Capture the cell that displays the provided text and extract its (X, Y) central coordinate. 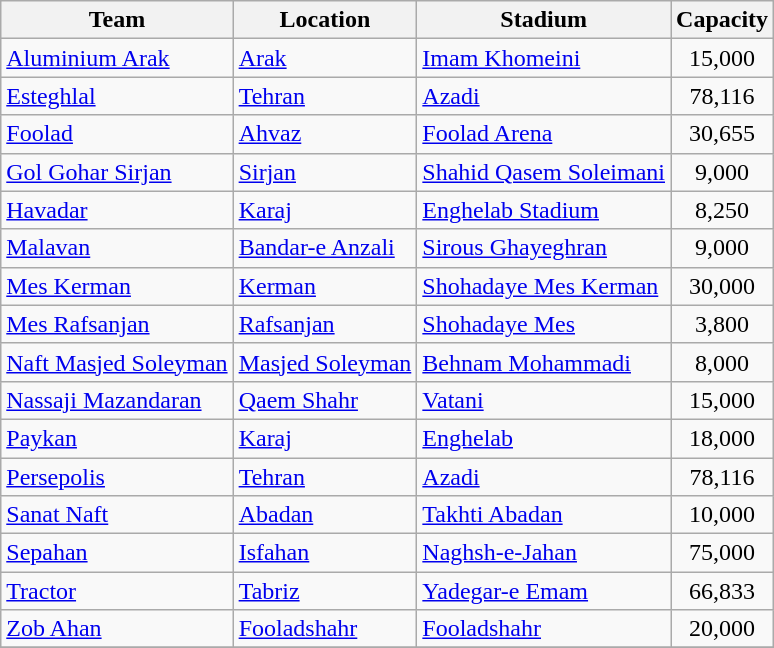
8,250 (722, 210)
Behnam Mohammadi (544, 362)
Mes Kerman (117, 286)
Isfahan (325, 553)
30,000 (722, 286)
Foolad Arena (544, 134)
Enghelab (544, 438)
Naft Masjed Soleyman (117, 362)
Tabriz (325, 591)
Sepahan (117, 553)
Arak (325, 58)
Havadar (117, 210)
Kerman (325, 286)
75,000 (722, 553)
18,000 (722, 438)
Nassaji Mazandaran (117, 400)
Vatani (544, 400)
Capacity (722, 20)
Sanat Naft (117, 515)
Team (117, 20)
Tractor (117, 591)
10,000 (722, 515)
Zob Ahan (117, 629)
Paykan (117, 438)
Esteghlal (117, 96)
Takhti Abadan (544, 515)
Naghsh-e-Jahan (544, 553)
Shohadaye Mes Kerman (544, 286)
Ahvaz (325, 134)
Gol Gohar Sirjan (117, 172)
Foolad (117, 134)
Persepolis (117, 477)
Abadan (325, 515)
Yadegar-e Emam (544, 591)
Aluminium Arak (117, 58)
Stadium (544, 20)
Qaem Shahr (325, 400)
Masjed Soleyman (325, 362)
Malavan (117, 248)
Sirous Ghayeghran (544, 248)
Bandar-e Anzali (325, 248)
Rafsanjan (325, 324)
Shahid Qasem Soleimani (544, 172)
Imam Khomeini (544, 58)
Enghelab Stadium (544, 210)
Mes Rafsanjan (117, 324)
66,833 (722, 591)
3,800 (722, 324)
Sirjan (325, 172)
20,000 (722, 629)
30,655 (722, 134)
Location (325, 20)
8,000 (722, 362)
Shohadaye Mes (544, 324)
